For the text-containing cell, return its midpoint in (X, Y) coordinate format. 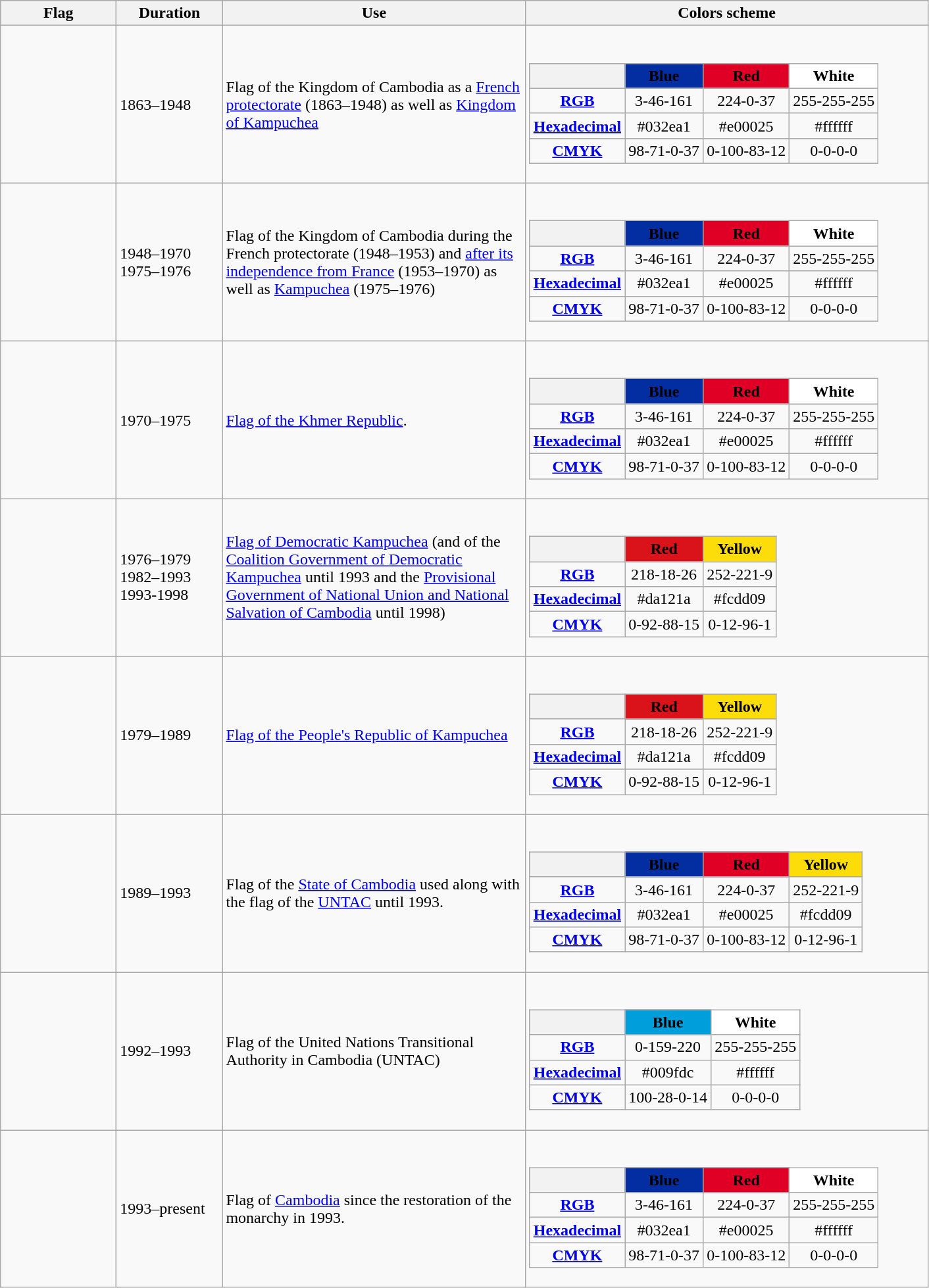
100-28-0-14 (668, 1097)
Flag of Cambodia since the restoration of the monarchy in 1993. (374, 1209)
Flag of the United Nations Transitional Authority in Cambodia (UNTAC) (374, 1051)
1863–1948 (170, 105)
Blue White RGB 0-159-220 255-255-255 Hexadecimal #009fdc #ffffff CMYK 100-28-0-14 0-0-0-0 (726, 1051)
1970–1975 (170, 420)
Use (374, 13)
Flag of the People's Republic of Kampuchea (374, 735)
1976–1979 1982–1993 1993-1998 (170, 578)
Flag of the State of Cambodia used along with the flag of the UNTAC until 1993. (374, 893)
Flag (59, 13)
Colors scheme (726, 13)
1948–19701975–1976 (170, 262)
Flag of the Kingdom of Cambodia as a French protectorate (1863–1948) as well as Kingdom of Kampuchea (374, 105)
Flag of the Khmer Republic. (374, 420)
1992–1993 (170, 1051)
Blue Red Yellow RGB 3-46-161 224-0-37 252-221-9 Hexadecimal #032ea1 #e00025 #fcdd09 CMYK 98-71-0-37 0-100-83-12 0-12-96-1 (726, 893)
1989–1993 (170, 893)
#009fdc (668, 1072)
Duration (170, 13)
1993–present (170, 1209)
1979–1989 (170, 735)
0-159-220 (668, 1047)
